Return the (X, Y) coordinate for the center point of the cell that contains the specified text.  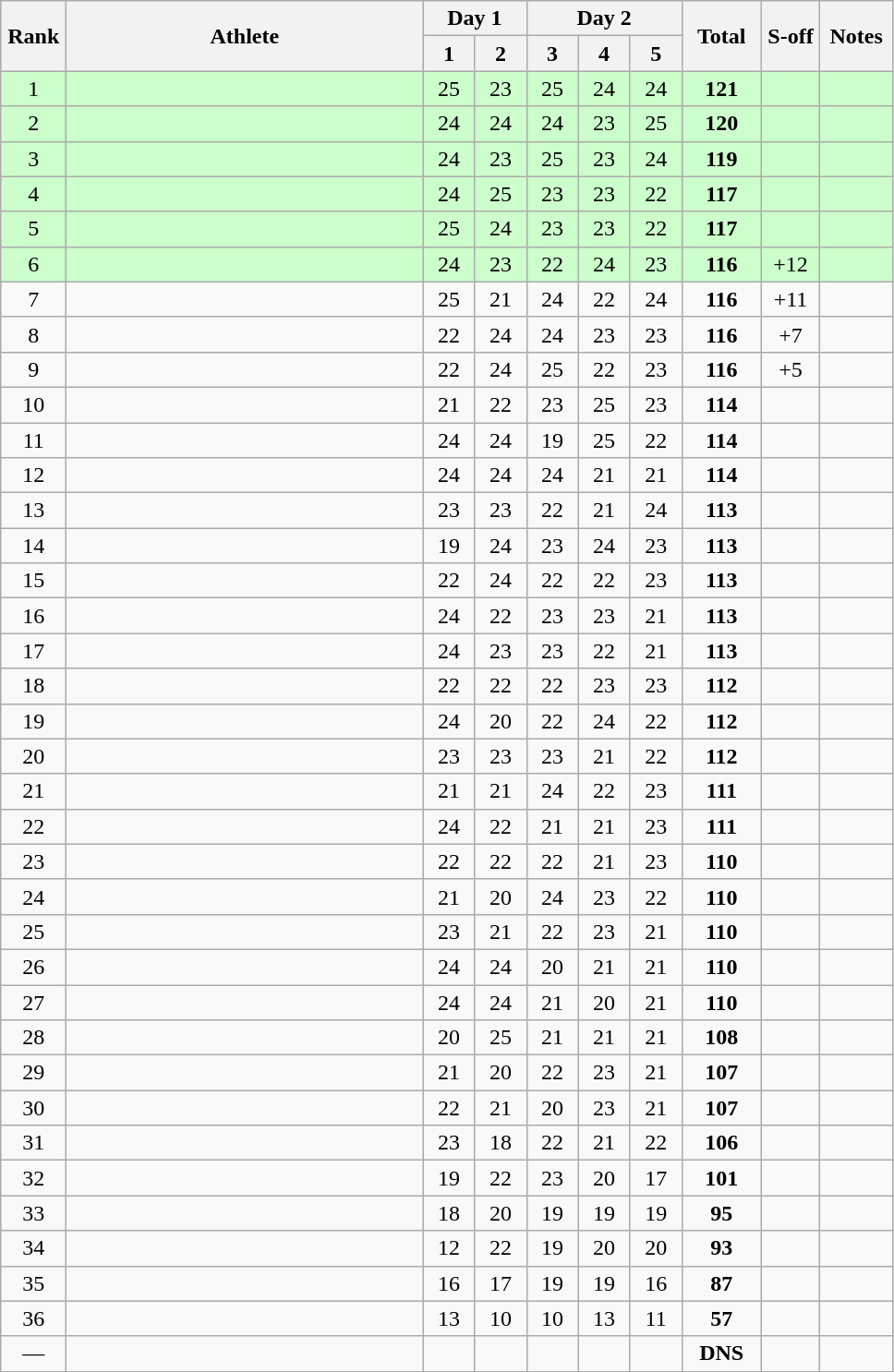
95 (721, 1213)
31 (33, 1143)
Athlete (245, 36)
101 (721, 1178)
7 (33, 299)
35 (33, 1283)
14 (33, 546)
32 (33, 1178)
87 (721, 1283)
+11 (791, 299)
DNS (721, 1354)
36 (33, 1318)
6 (33, 264)
— (33, 1354)
57 (721, 1318)
34 (33, 1248)
15 (33, 581)
27 (33, 1002)
Notes (857, 36)
30 (33, 1108)
Total (721, 36)
S-off (791, 36)
+5 (791, 369)
26 (33, 967)
+7 (791, 334)
93 (721, 1248)
8 (33, 334)
119 (721, 159)
29 (33, 1073)
+12 (791, 264)
Day 1 (475, 18)
Rank (33, 36)
33 (33, 1213)
108 (721, 1038)
121 (721, 89)
28 (33, 1038)
Day 2 (604, 18)
106 (721, 1143)
9 (33, 369)
120 (721, 124)
